Locate the cell with the specified text and output its [X, Y] center coordinate. 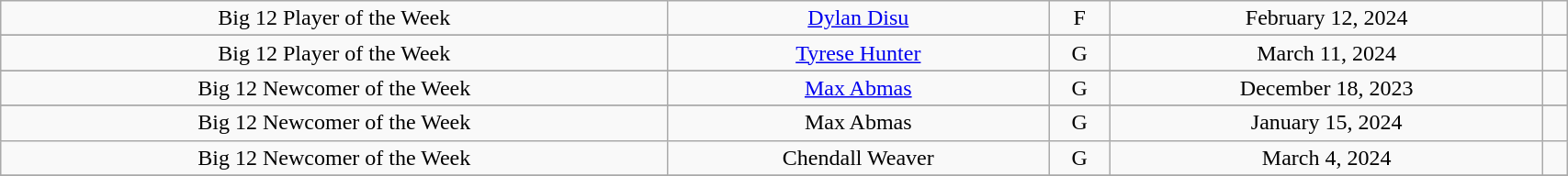
January 15, 2024 [1326, 123]
F [1080, 18]
March 4, 2024 [1326, 158]
March 11, 2024 [1326, 53]
Tyrese Hunter [858, 53]
February 12, 2024 [1326, 18]
Dylan Disu [858, 18]
December 18, 2023 [1326, 88]
Chendall Weaver [858, 158]
